Determine the (x, y) coordinate at the center of the cell enclosing the given text.  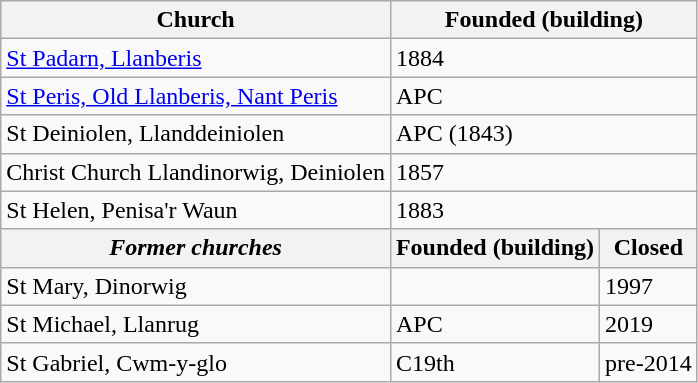
1883 (544, 210)
St Padarn, Llanberis (196, 58)
1857 (544, 172)
APC (1843) (544, 134)
1997 (649, 286)
Closed (649, 248)
Church (196, 20)
St Helen, Penisa'r Waun (196, 210)
1884 (544, 58)
St Michael, Llanrug (196, 324)
C19th (494, 362)
St Mary, Dinorwig (196, 286)
St Peris, Old Llanberis, Nant Peris (196, 96)
Former churches (196, 248)
St Gabriel, Cwm-y-glo (196, 362)
2019 (649, 324)
Christ Church Llandinorwig, Deiniolen (196, 172)
pre-2014 (649, 362)
St Deiniolen, Llanddeiniolen (196, 134)
